Return the [x, y] coordinate for the center point of the cell that contains the specified text.  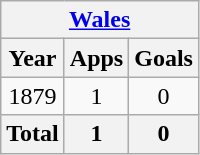
Wales [100, 20]
1879 [33, 96]
Apps [96, 58]
Total [33, 134]
Goals [164, 58]
Year [33, 58]
